Search for the cell housing the specified text and yield its (X, Y) center coordinate. 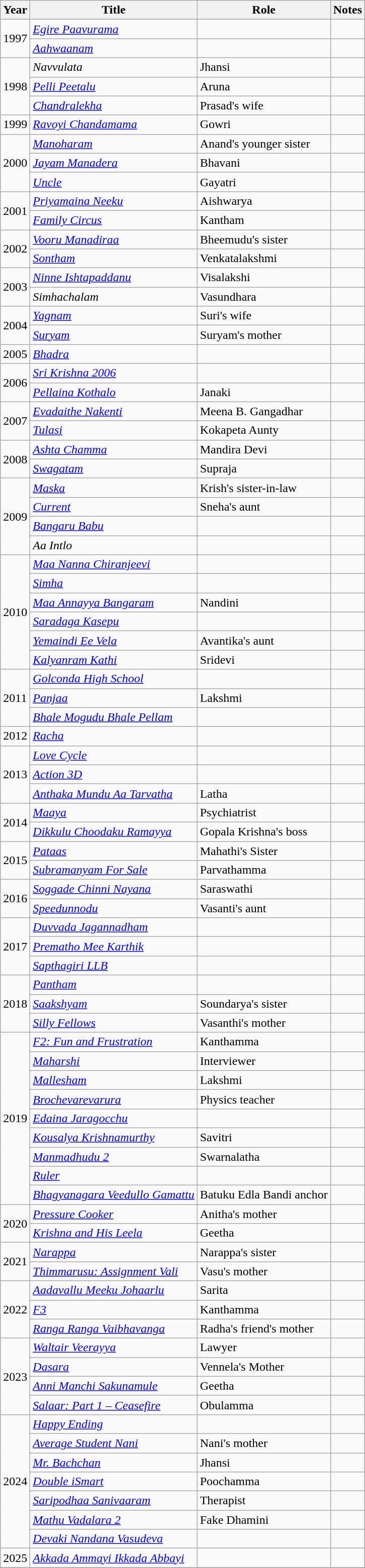
Narappa's sister (263, 1252)
Maaya (114, 812)
Gowri (263, 125)
Krish's sister-in-law (263, 488)
Swarnalatha (263, 1156)
Edaina Jaragocchu (114, 1118)
Notes (347, 10)
Saripodhaa Sanivaaram (114, 1501)
Priyamaina Neeku (114, 201)
Anand's younger sister (263, 144)
Year (15, 10)
2020 (15, 1224)
2011 (15, 698)
Nandini (263, 602)
Role (263, 10)
2000 (15, 163)
Avantika's aunt (263, 641)
Savitri (263, 1137)
Mathu Vadalara 2 (114, 1520)
Thimmarusu: Assignment Vali (114, 1271)
2005 (15, 354)
Action 3D (114, 774)
Devaki Nandana Vasudeva (114, 1539)
Salaar: Part 1 – Ceasefire (114, 1405)
Subramanyam For Sale (114, 870)
Pantham (114, 985)
Saraswathi (263, 889)
Sontham (114, 259)
Ravoyi Chandamama (114, 125)
2007 (15, 421)
Prematho Mee Karthik (114, 946)
Title (114, 10)
Chandralekha (114, 105)
Aa Intlo (114, 545)
2012 (15, 736)
Sarita (263, 1290)
Therapist (263, 1501)
Vasu's mother (263, 1271)
Ranga Ranga Vaibhavanga (114, 1329)
Interviewer (263, 1061)
2016 (15, 899)
Sneha's aunt (263, 507)
Radha's friend's mother (263, 1329)
Maa Annayya Bangaram (114, 602)
Nani's mother (263, 1443)
Manoharam (114, 144)
Sri Krishna 2006 (114, 373)
Krishna and His Leela (114, 1233)
Waltair Veerayya (114, 1348)
Happy Ending (114, 1424)
2017 (15, 946)
Gayatri (263, 182)
Batuku Edla Bandi anchor (263, 1195)
Egire Paavurama (114, 29)
2006 (15, 383)
Anni Manchi Sakunamule (114, 1386)
Vasanti's aunt (263, 908)
Anitha's mother (263, 1214)
Average Student Nani (114, 1443)
Bangaru Babu (114, 526)
2001 (15, 210)
F2: Fun and Frustration (114, 1042)
Maa Nanna Chiranjeevi (114, 564)
Navvulata (114, 67)
Anthaka Mundu Aa Tarvatha (114, 793)
Soundarya's sister (263, 1004)
Mahathi's Sister (263, 851)
Love Cycle (114, 755)
Racha (114, 736)
2018 (15, 1004)
Soggade Chinni Nayana (114, 889)
Vennela's Mother (263, 1367)
2023 (15, 1376)
2022 (15, 1309)
Silly Fellows (114, 1023)
Golconda High School (114, 679)
Manmadhudu 2 (114, 1156)
Family Circus (114, 220)
Duvvada Jagannadham (114, 927)
Aruna (263, 86)
Vooru Manadiraa (114, 239)
Akkada Ammayi Ikkada Abbayi (114, 1558)
Mandira Devi (263, 449)
Dasara (114, 1367)
Obulamma (263, 1405)
Gopala Krishna's boss (263, 831)
Maska (114, 488)
Mallesham (114, 1080)
Kalyanram Kathi (114, 660)
Bheemudu's sister (263, 239)
Physics teacher (263, 1099)
Aahwaanam (114, 48)
Narappa (114, 1252)
Jayam Manadera (114, 163)
Meena B. Gangadhar (263, 411)
1997 (15, 39)
Prasad's wife (263, 105)
Suryam (114, 335)
Parvathamma (263, 870)
Saradaga Kasepu (114, 622)
Simhachalam (114, 297)
2025 (15, 1558)
Speedunnodu (114, 908)
Vasundhara (263, 297)
F3 (114, 1309)
2010 (15, 612)
Current (114, 507)
Lawyer (263, 1348)
Ashta Chamma (114, 449)
2003 (15, 287)
Bhagyanagara Veedullo Gamattu (114, 1195)
2019 (15, 1119)
Yagnam (114, 316)
1998 (15, 86)
Pellaina Kothalo (114, 392)
2021 (15, 1262)
Suryam's mother (263, 335)
Double iSmart (114, 1482)
Aishwarya (263, 201)
Sridevi (263, 660)
Kantham (263, 220)
Suri's wife (263, 316)
Evadaithe Nakenti (114, 411)
Latha (263, 793)
Sapthagiri LLB (114, 966)
Bhadra (114, 354)
2008 (15, 459)
Pelli Peetalu (114, 86)
2004 (15, 325)
Visalakshi (263, 278)
Ruler (114, 1176)
Aadavallu Meeku Johaarlu (114, 1290)
2013 (15, 774)
Pataas (114, 851)
Venkatalakshmi (263, 259)
Janaki (263, 392)
Bhale Mogudu Bhale Pellam (114, 717)
2014 (15, 822)
Simha (114, 583)
Kousalya Krishnamurthy (114, 1137)
2024 (15, 1481)
Psychiatrist (263, 812)
Uncle (114, 182)
Mr. Bachchan (114, 1463)
Swagatam (114, 468)
1999 (15, 125)
2002 (15, 249)
2009 (15, 516)
2015 (15, 861)
Ninne Ishtapaddanu (114, 278)
Dikkulu Choodaku Ramayya (114, 831)
Yemaindi Ee Vela (114, 641)
Kokapeta Aunty (263, 430)
Poochamma (263, 1482)
Bhavani (263, 163)
Tulasi (114, 430)
Brochevarevarura (114, 1099)
Saakshyam (114, 1004)
Panjaa (114, 698)
Maharshi (114, 1061)
Supraja (263, 468)
Fake Dhamini (263, 1520)
Vasanthi's mother (263, 1023)
Pressure Cooker (114, 1214)
